Scan for the cell matching the given text and deliver its (X, Y) coordinate at center. 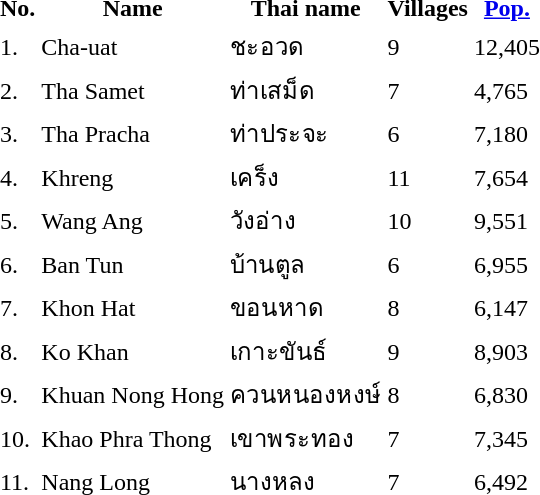
เกาะขันธ์ (305, 351)
Cha-uat (133, 46)
Ban Tun (133, 264)
Khon Hat (133, 308)
เคร็ง (305, 177)
วังอ่าง (305, 220)
ท่าเสม็ด (305, 90)
10 (428, 220)
ท่าประจะ (305, 134)
Tha Pracha (133, 134)
ชะอวด (305, 46)
Khao Phra Thong (133, 438)
Khreng (133, 177)
บ้านตูล (305, 264)
11 (428, 177)
เขาพระทอง (305, 438)
ขอนหาด (305, 308)
Wang Ang (133, 220)
Ko Khan (133, 351)
Khuan Nong Hong (133, 394)
ควนหนองหงษ์ (305, 394)
Tha Samet (133, 90)
